Provide the (x, y) coordinate of the cell's center where the given text is located.  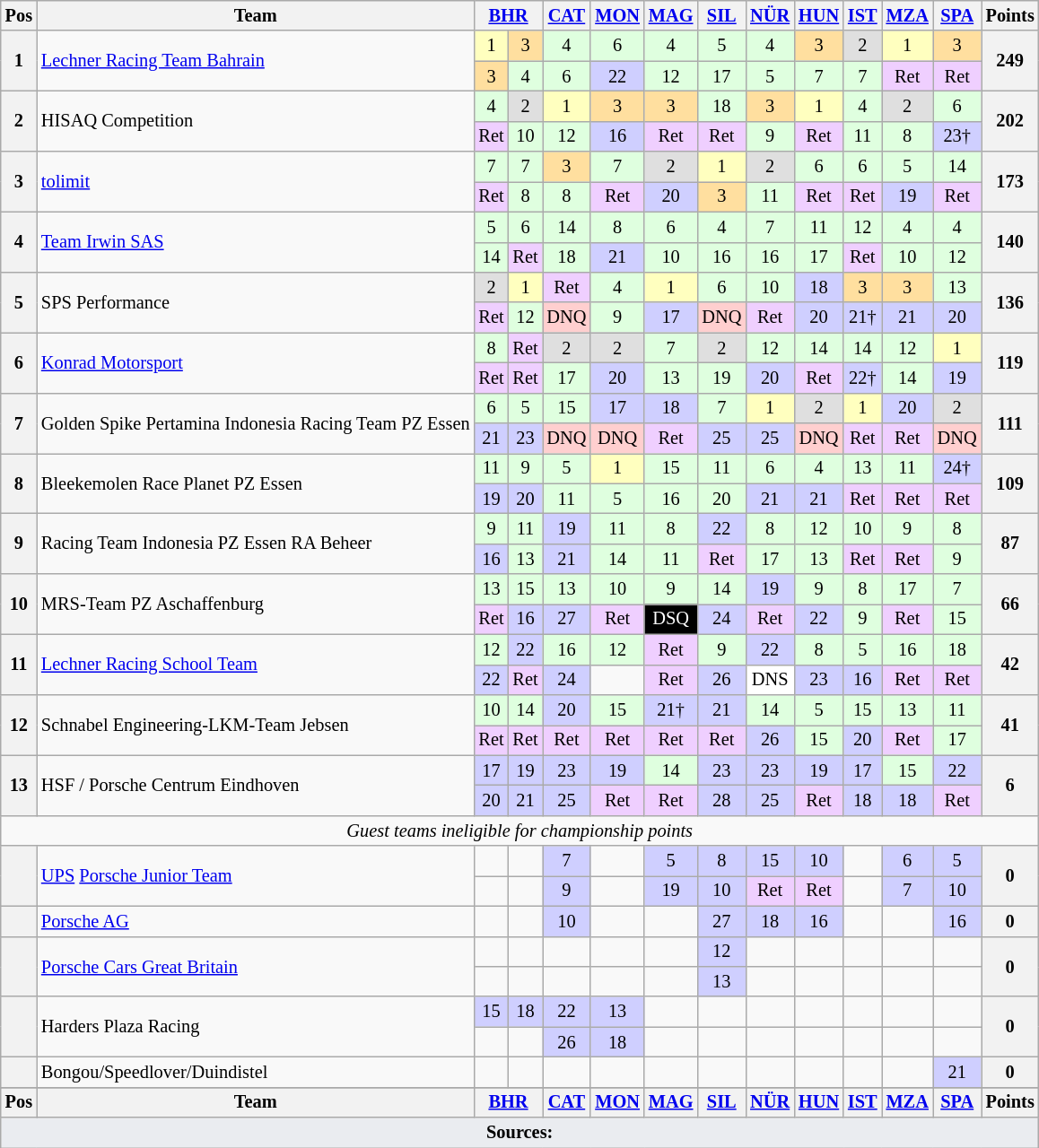
119 (1010, 362)
Porsche Cars Great Britain (256, 967)
HSF / Porsche Centrum Eindhoven (256, 786)
109 (1010, 483)
28 (721, 800)
Bleekemolen Race Planet PZ Essen (256, 483)
Golden Spike Pertamina Indonesia Racing Team PZ Essen (256, 423)
Lechner Racing Team Bahrain (256, 61)
173 (1010, 181)
Team Irwin SAS (256, 242)
66 (1010, 604)
Porsche AG (256, 921)
140 (1010, 242)
22† (863, 378)
42 (1010, 664)
HISAQ Competition (256, 120)
MRS-Team PZ Aschaffenburg (256, 604)
Schnabel Engineering-LKM-Team Jebsen (256, 725)
87 (1010, 544)
Harders Plaza Racing (256, 1026)
Sources: (520, 1133)
24† (957, 468)
Bongou/Speedlover/Duindistel (256, 1072)
Racing Team Indonesia PZ Essen RA Beheer (256, 544)
tolimit (256, 181)
DNS (770, 680)
136 (1010, 301)
249 (1010, 61)
Konrad Motorsport (256, 362)
111 (1010, 423)
202 (1010, 120)
DSQ (671, 619)
41 (1010, 725)
Guest teams ineligible for championship points (520, 831)
23† (957, 136)
Lechner Racing School Team (256, 664)
SPS Performance (256, 301)
UPS Porsche Junior Team (256, 875)
